Pinpoint the cell where the given text exists, returning its (X, Y) midpoint coordinate. 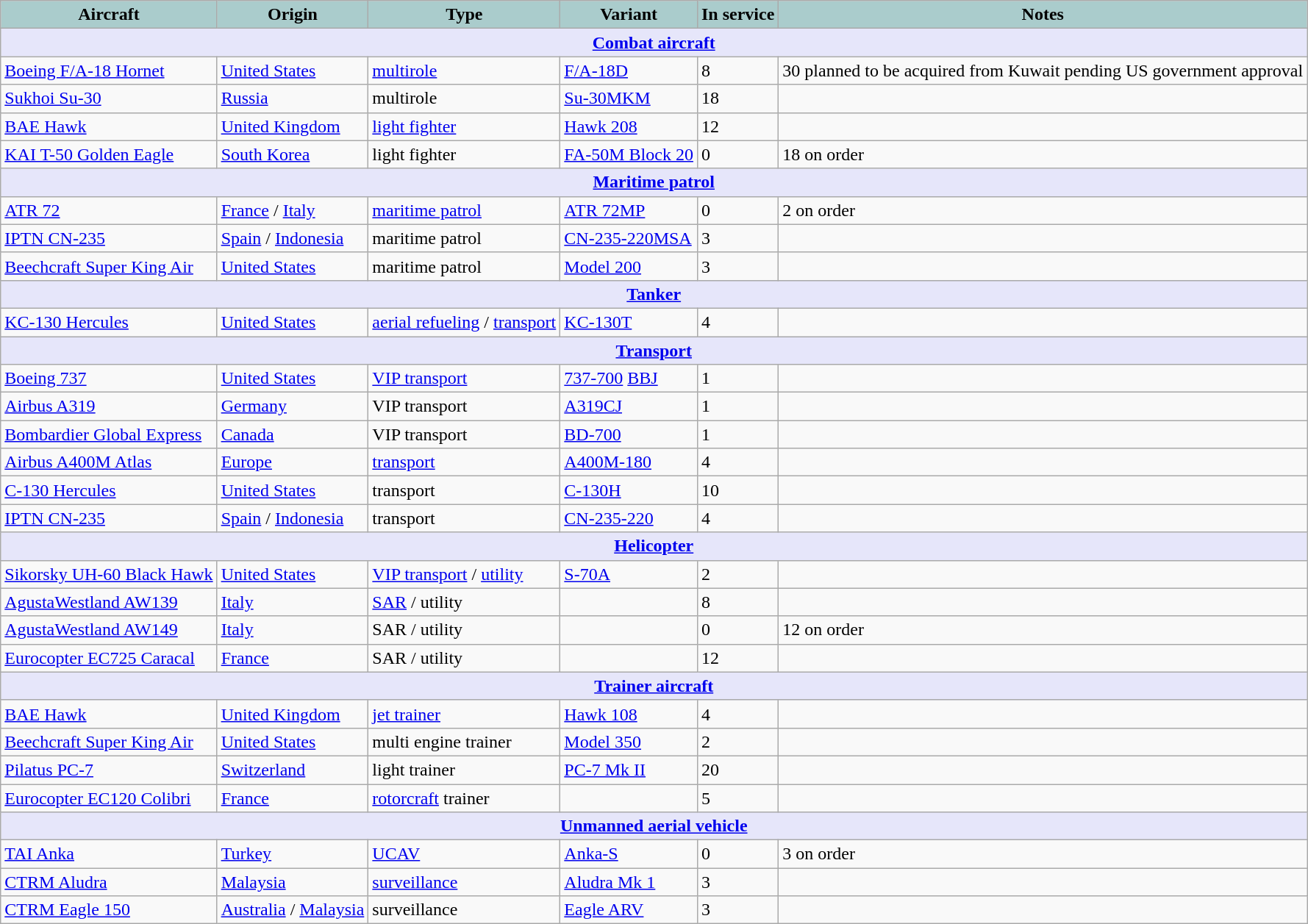
KC-130T (629, 322)
CN-235-220 (629, 518)
20 (737, 770)
Origin (293, 15)
ATR 72 (109, 210)
Maritime patrol (654, 182)
Su-30MKM (629, 99)
30 planned to be acquired from Kuwait pending US government approval (1043, 71)
S-70A (629, 574)
Anka-S (629, 854)
Boeing 737 (109, 379)
Airbus A400M Atlas (109, 462)
Unmanned aerial vehicle (654, 826)
Europe (293, 462)
Hawk 208 (629, 126)
Airbus A319 (109, 407)
Turkey (293, 854)
Aludra Mk 1 (629, 882)
Notes (1043, 15)
aerial refueling / transport (465, 322)
C-130H (629, 490)
A319CJ (629, 407)
CN-235-220MSA (629, 238)
737-700 BBJ (629, 379)
Variant (629, 15)
Model 200 (629, 266)
light trainer (465, 770)
18 on order (1043, 154)
Type (465, 15)
F/A-18D (629, 71)
Boeing F/A-18 Hornet (109, 71)
C-130 Hercules (109, 490)
A400M-180 (629, 462)
UCAV (465, 854)
rotorcraft trainer (465, 798)
Pilatus PC-7 (109, 770)
2 on order (1043, 210)
Switzerland (293, 770)
Bombardier Global Express (109, 434)
Aircraft (109, 15)
BD-700 (629, 434)
Hawk 108 (629, 714)
VIP transport / utility (465, 574)
Germany (293, 407)
KC-130 Hercules (109, 322)
PC-7 Mk II (629, 770)
Eurocopter EC120 Colibri (109, 798)
KAI T-50 Golden Eagle (109, 154)
3 on order (1043, 854)
CTRM Aludra (109, 882)
jet trainer (465, 714)
Trainer aircraft (654, 686)
Tanker (654, 294)
France / Italy (293, 210)
Transport (654, 351)
TAI Anka (109, 854)
South Korea (293, 154)
5 (737, 798)
AgustaWestland AW139 (109, 602)
Eagle ARV (629, 910)
Combat aircraft (654, 43)
Australia / Malaysia (293, 910)
Model 350 (629, 742)
Sikorsky UH-60 Black Hawk (109, 574)
In service (737, 15)
Canada (293, 434)
12 on order (1043, 630)
Malaysia (293, 882)
multi engine trainer (465, 742)
Eurocopter EC725 Caracal (109, 658)
10 (737, 490)
Helicopter (654, 546)
FA-50M Block 20 (629, 154)
AgustaWestland AW149 (109, 630)
CTRM Eagle 150 (109, 910)
18 (737, 99)
Russia (293, 99)
ATR 72MP (629, 210)
Sukhoi Su-30 (109, 99)
